Return the [x, y] coordinate for the center point of the cell that contains the specified text.  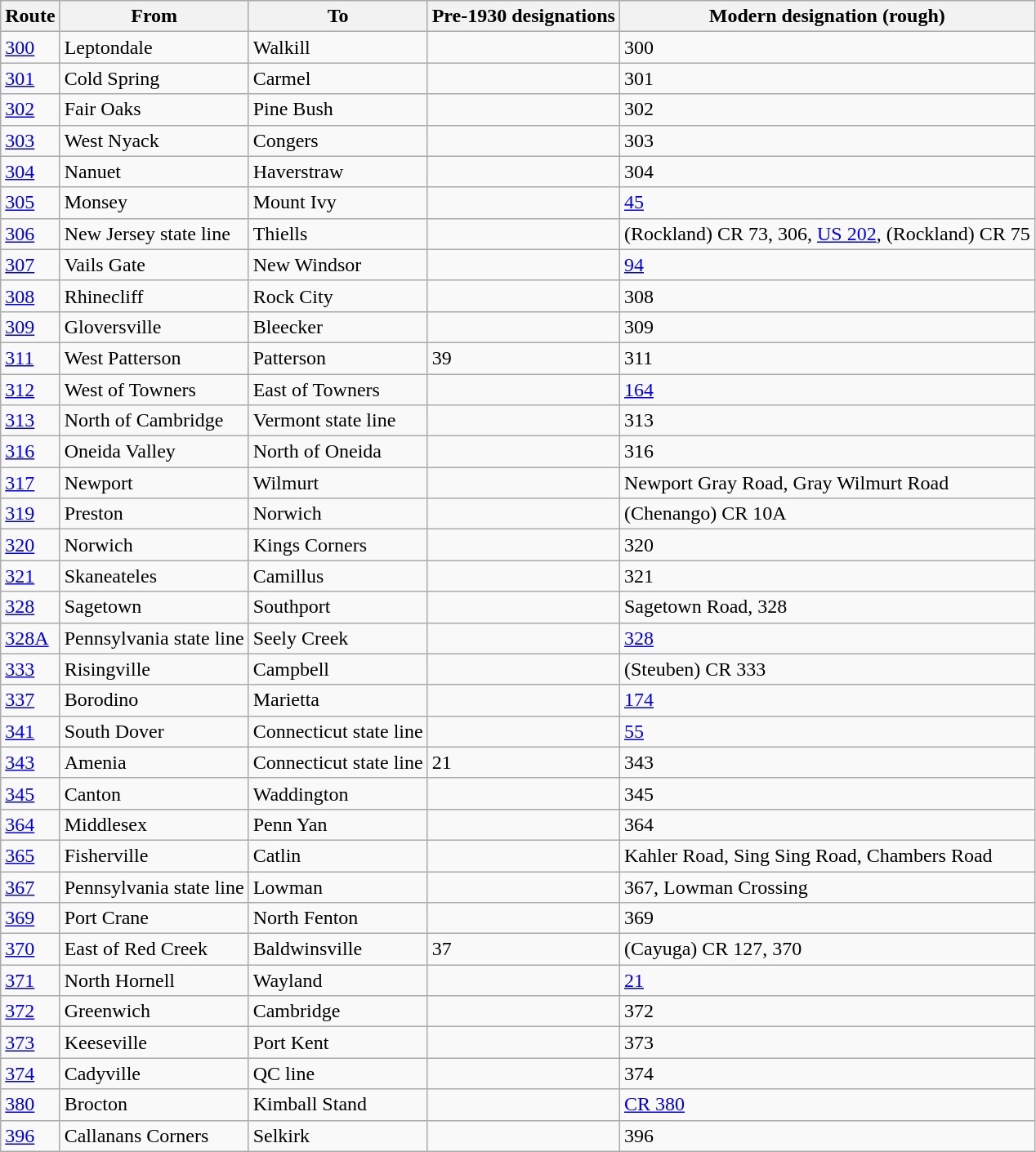
Carmel [338, 78]
Port Kent [338, 1043]
QC line [338, 1074]
Risingville [154, 669]
North of Cambridge [154, 421]
39 [523, 358]
Kings Corners [338, 545]
Pre-1930 designations [523, 16]
Rock City [338, 296]
Southport [338, 607]
365 [30, 855]
North of Oneida [338, 452]
Brocton [154, 1105]
367 [30, 886]
37 [523, 949]
West of Towners [154, 390]
Walkill [338, 47]
Sagetown [154, 607]
Pine Bush [338, 109]
Cambridge [338, 1011]
Wayland [338, 980]
Wilmurt [338, 483]
(Rockland) CR 73, 306, US 202, (Rockland) CR 75 [827, 234]
Preston [154, 514]
Cold Spring [154, 78]
Modern designation (rough) [827, 16]
Rhinecliff [154, 296]
(Cayuga) CR 127, 370 [827, 949]
371 [30, 980]
333 [30, 669]
341 [30, 731]
328A [30, 638]
312 [30, 390]
East of Red Creek [154, 949]
164 [827, 390]
Marietta [338, 700]
Catlin [338, 855]
Callanans Corners [154, 1136]
Kahler Road, Sing Sing Road, Chambers Road [827, 855]
Thiells [338, 234]
Haverstraw [338, 172]
Middlesex [154, 824]
North Fenton [338, 918]
Nanuet [154, 172]
Newport Gray Road, Gray Wilmurt Road [827, 483]
Waddington [338, 793]
94 [827, 265]
(Chenango) CR 10A [827, 514]
Canton [154, 793]
305 [30, 203]
Port Crane [154, 918]
Monsey [154, 203]
To [338, 16]
380 [30, 1105]
Kimball Stand [338, 1105]
West Nyack [154, 141]
Bleecker [338, 327]
Selkirk [338, 1136]
Baldwinsville [338, 949]
Sagetown Road, 328 [827, 607]
Leptondale [154, 47]
Congers [338, 141]
337 [30, 700]
Keeseville [154, 1043]
Gloversville [154, 327]
370 [30, 949]
North Hornell [154, 980]
Route [30, 16]
Vermont state line [338, 421]
307 [30, 265]
317 [30, 483]
Fisherville [154, 855]
Penn Yan [338, 824]
Patterson [338, 358]
Amenia [154, 762]
367, Lowman Crossing [827, 886]
45 [827, 203]
Newport [154, 483]
306 [30, 234]
Vails Gate [154, 265]
Lowman [338, 886]
Skaneateles [154, 576]
From [154, 16]
55 [827, 731]
Fair Oaks [154, 109]
Camillus [338, 576]
Mount Ivy [338, 203]
Seely Creek [338, 638]
Borodino [154, 700]
174 [827, 700]
East of Towners [338, 390]
New Windsor [338, 265]
319 [30, 514]
Campbell [338, 669]
Cadyville [154, 1074]
West Patterson [154, 358]
South Dover [154, 731]
Greenwich [154, 1011]
CR 380 [827, 1105]
Oneida Valley [154, 452]
(Steuben) CR 333 [827, 669]
New Jersey state line [154, 234]
